Determine the (X, Y) coordinate at the center of the cell enclosing the given text.  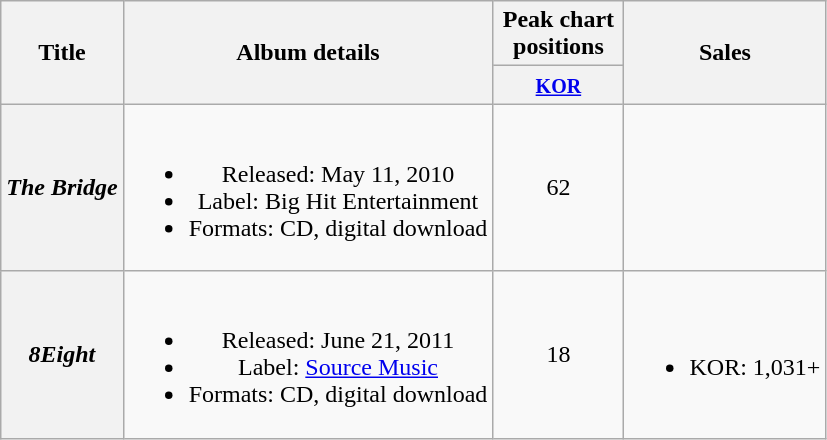
Sales (725, 52)
8Eight (62, 354)
Title (62, 52)
KOR (558, 85)
18 (558, 354)
Album details (308, 52)
KOR: 1,031+ (725, 354)
Released: May 11, 2010Label: Big Hit EntertainmentFormats: CD, digital download (308, 188)
62 (558, 188)
The Bridge (62, 188)
Peak chart positions (558, 34)
Released: June 21, 2011Label: Source MusicFormats: CD, digital download (308, 354)
